For the text-containing cell, return its midpoint in (x, y) coordinate format. 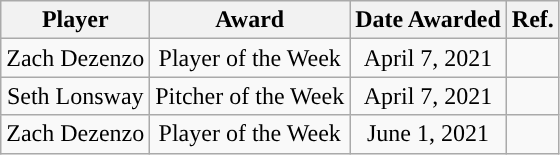
Pitcher of the Week (250, 96)
Ref. (532, 20)
Date Awarded (428, 20)
June 1, 2021 (428, 134)
Award (250, 20)
Seth Lonsway (76, 96)
Player (76, 20)
